Return [x, y] of the center of cell containing provided text 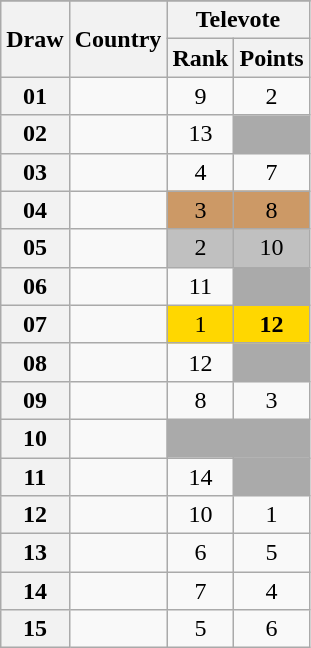
Rank [200, 58]
07 [35, 324]
Points [272, 58]
01 [35, 96]
Televote [238, 20]
09 [35, 400]
08 [35, 362]
05 [35, 248]
02 [35, 134]
04 [35, 210]
9 [200, 96]
Draw [35, 39]
03 [35, 172]
Country [118, 39]
15 [35, 629]
06 [35, 286]
